Extract the (X, Y) coordinate from the center of the cell holding the provided text.  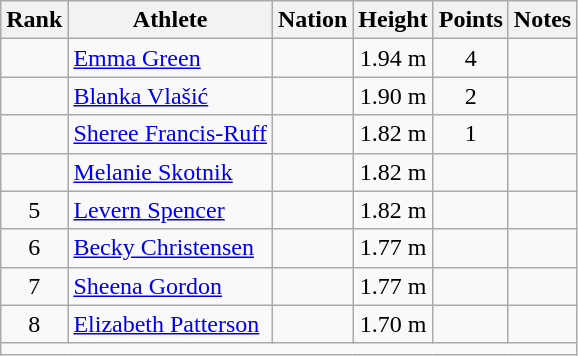
Sheree Francis-Ruff (170, 134)
7 (34, 286)
1.70 m (393, 324)
Nation (312, 20)
Height (393, 20)
1.94 m (393, 58)
Sheena Gordon (170, 286)
Becky Christensen (170, 248)
5 (34, 210)
Notes (542, 20)
Blanka Vlašić (170, 96)
1.90 m (393, 96)
4 (470, 58)
Melanie Skotnik (170, 172)
1 (470, 134)
Levern Spencer (170, 210)
8 (34, 324)
6 (34, 248)
2 (470, 96)
Rank (34, 20)
Athlete (170, 20)
Elizabeth Patterson (170, 324)
Emma Green (170, 58)
Points (470, 20)
